Capture the cell that displays the provided text and extract its (X, Y) central coordinate. 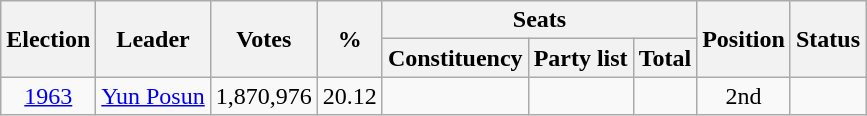
Election (48, 39)
Party list (580, 58)
Total (665, 58)
20.12 (350, 96)
1963 (48, 96)
% (350, 39)
Votes (264, 39)
Position (744, 39)
Status (828, 39)
Constituency (455, 58)
2nd (744, 96)
1,870,976 (264, 96)
Leader (153, 39)
Seats (539, 20)
Yun Posun (153, 96)
